Provide the [x, y] coordinate of the cell's center where the given text is located.  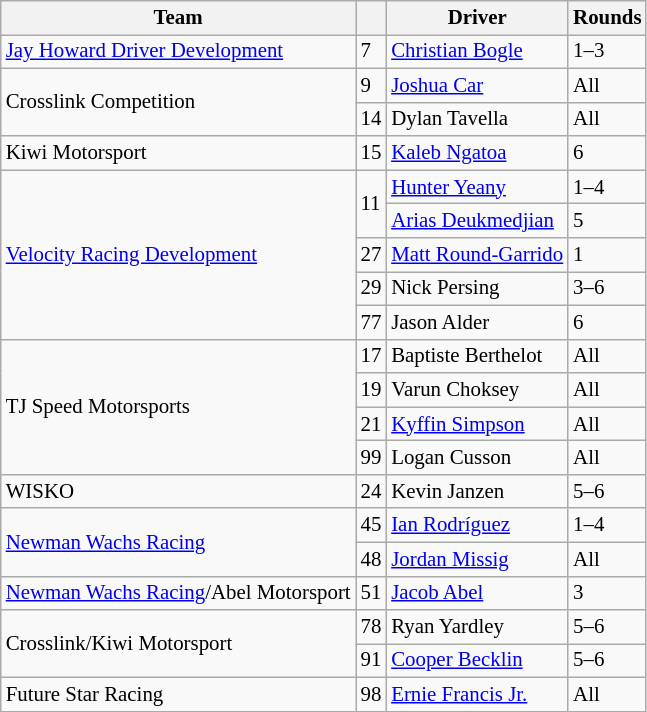
7 [372, 51]
9 [372, 85]
Kaleb Ngatoa [477, 153]
1 [607, 255]
91 [372, 661]
78 [372, 627]
48 [372, 559]
Future Star Racing [178, 695]
21 [372, 424]
Kevin Janzen [477, 491]
Newman Wachs Racing [178, 542]
Crosslink/Kiwi Motorsport [178, 644]
Team [178, 18]
Hunter Yeany [477, 187]
Jay Howard Driver Development [178, 51]
14 [372, 119]
Rounds [607, 18]
24 [372, 491]
5 [607, 221]
Ryan Yardley [477, 627]
17 [372, 356]
3 [607, 593]
Logan Cusson [477, 458]
Driver [477, 18]
Ernie Francis Jr. [477, 695]
Christian Bogle [477, 51]
45 [372, 525]
29 [372, 288]
Jason Alder [477, 322]
Matt Round-Garrido [477, 255]
Crosslink Competition [178, 102]
Kiwi Motorsport [178, 153]
19 [372, 390]
11 [372, 204]
TJ Speed Motorsports [178, 406]
15 [372, 153]
WISKO [178, 491]
Baptiste Berthelot [477, 356]
1–3 [607, 51]
98 [372, 695]
Varun Choksey [477, 390]
Kyffin Simpson [477, 424]
Velocity Racing Development [178, 254]
51 [372, 593]
Jordan Missig [477, 559]
99 [372, 458]
27 [372, 255]
Dylan Tavella [477, 119]
Newman Wachs Racing/Abel Motorsport [178, 593]
Joshua Car [477, 85]
3–6 [607, 288]
Nick Persing [477, 288]
Cooper Becklin [477, 661]
Jacob Abel [477, 593]
77 [372, 322]
Arias Deukmedjian [477, 221]
Ian Rodríguez [477, 525]
